From the cell containing the given text, extract its center point as [X, Y] coordinate. 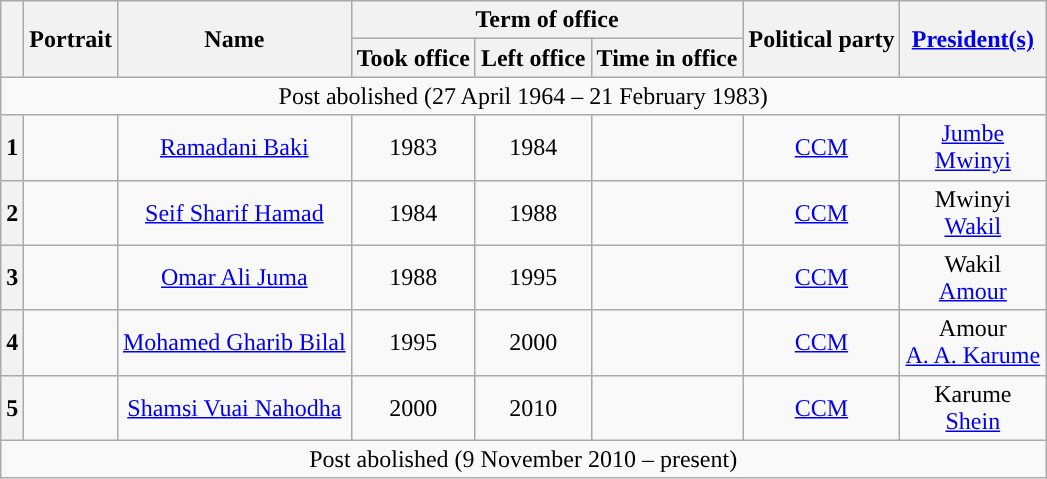
WakilAmour [973, 278]
Took office [413, 58]
Shamsi Vuai Nahodha [234, 408]
Ramadani Baki [234, 148]
Term of office [547, 20]
Left office [533, 58]
Mohamed Gharib Bilal [234, 342]
2 [12, 212]
5 [12, 408]
3 [12, 278]
Omar Ali Juma [234, 278]
Political party [822, 39]
Post abolished (9 November 2010 – present) [524, 459]
AmourA. A. Karume [973, 342]
4 [12, 342]
2010 [533, 408]
Post abolished (27 April 1964 – 21 February 1983) [524, 96]
MwinyiWakil [973, 212]
President(s) [973, 39]
Name [234, 39]
Portrait [71, 39]
KarumeShein [973, 408]
JumbeMwinyi [973, 148]
1 [12, 148]
1983 [413, 148]
Time in office [667, 58]
Seif Sharif Hamad [234, 212]
